Determine the (X, Y) coordinate at the center of the cell enclosing the given text.  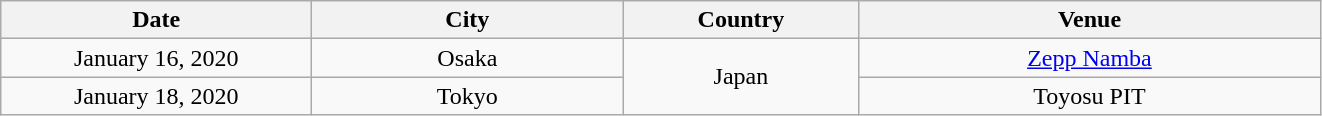
Tokyo (468, 96)
Country (741, 20)
Toyosu PIT (1090, 96)
City (468, 20)
Date (156, 20)
January 18, 2020 (156, 96)
Japan (741, 77)
Venue (1090, 20)
Osaka (468, 58)
January 16, 2020 (156, 58)
Zepp Namba (1090, 58)
